Output the (X, Y) coordinate of the center of the cell containing the given text.  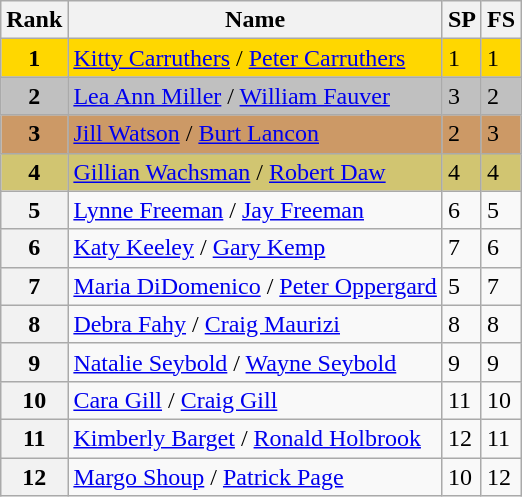
Jill Watson / Burt Lancon (256, 134)
Kimberly Barget / Ronald Holbrook (256, 438)
Katy Keeley / Gary Kemp (256, 248)
Maria DiDomenico / Peter Oppergard (256, 286)
Rank (34, 20)
Gillian Wachsman / Robert Daw (256, 172)
Natalie Seybold / Wayne Seybold (256, 362)
FS (500, 20)
Cara Gill / Craig Gill (256, 400)
Margo Shoup / Patrick Page (256, 477)
Debra Fahy / Craig Maurizi (256, 324)
SP (462, 20)
Kitty Carruthers / Peter Carruthers (256, 58)
Name (256, 20)
Lea Ann Miller / William Fauver (256, 96)
Lynne Freeman / Jay Freeman (256, 210)
